Output the (X, Y) coordinate of the center of the cell containing the given text.  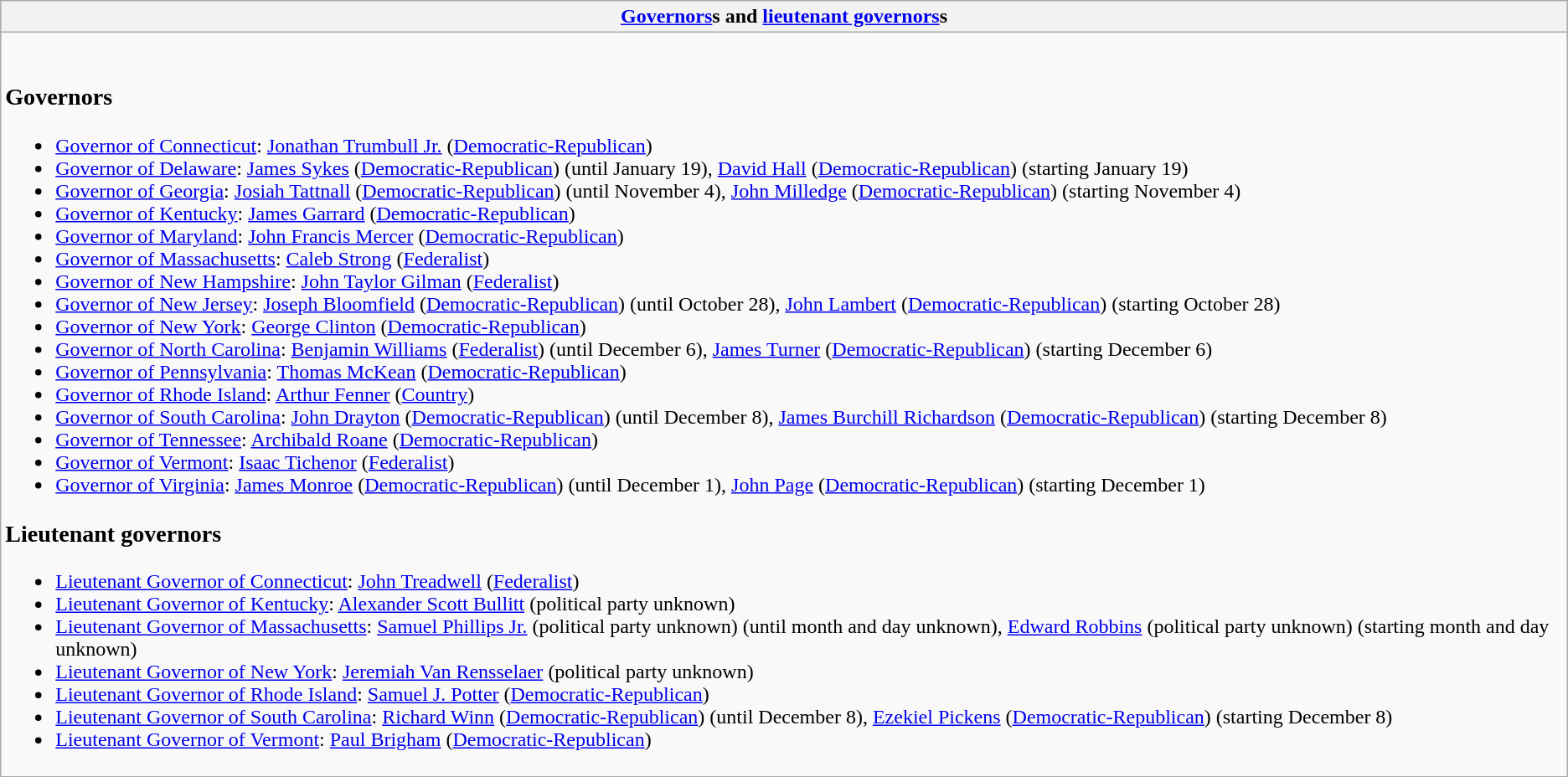
Governorss and lieutenant governorss (784, 17)
